Scan for the cell matching the given text and deliver its (X, Y) coordinate at center. 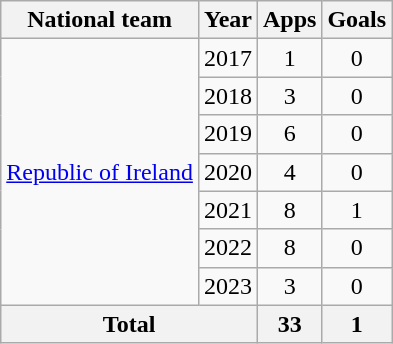
4 (289, 172)
6 (289, 134)
2021 (228, 210)
2023 (228, 286)
2017 (228, 58)
Total (130, 324)
2022 (228, 248)
Apps (289, 20)
Goals (357, 20)
33 (289, 324)
2020 (228, 172)
2018 (228, 96)
2019 (228, 134)
Year (228, 20)
National team (100, 20)
Republic of Ireland (100, 172)
